Detect which cell encompasses the target text, then output its [X, Y] center coordinate. 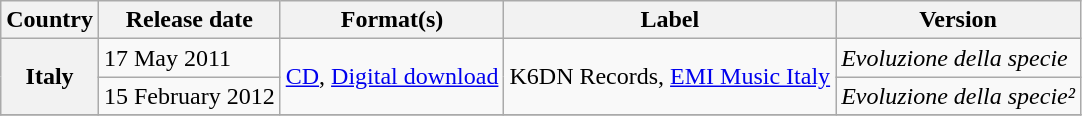
15 February 2012 [189, 96]
Evoluzione della specie² [958, 96]
Format(s) [392, 20]
Evoluzione della specie [958, 58]
CD, Digital download [392, 77]
Release date [189, 20]
K6DN Records, EMI Music Italy [670, 77]
Italy [50, 77]
Label [670, 20]
Version [958, 20]
17 May 2011 [189, 58]
Country [50, 20]
